Detect which cell encompasses the target text, then output its (X, Y) center coordinate. 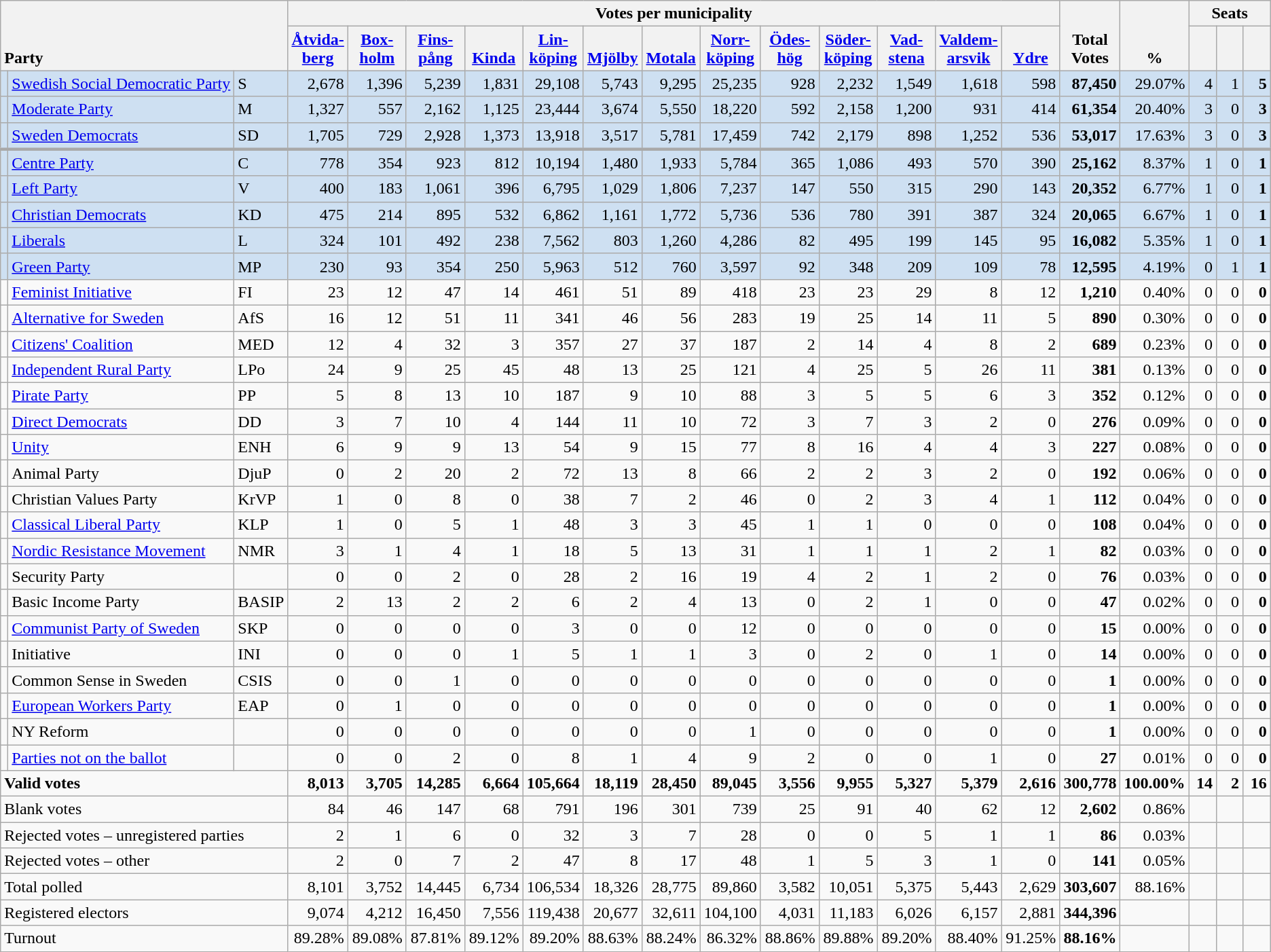
14,285 (435, 784)
1,200 (906, 109)
303,607 (1090, 887)
FI (261, 292)
145 (968, 240)
PP (261, 396)
7,237 (731, 189)
495 (848, 240)
Christian Democrats (121, 215)
23,444 (553, 109)
557 (377, 109)
91.25% (1031, 938)
387 (968, 215)
29,108 (553, 84)
CSIS (261, 680)
341 (553, 318)
5,736 (731, 215)
6,795 (553, 189)
20,677 (612, 913)
17 (671, 861)
5,963 (553, 266)
2,616 (1031, 784)
0.06% (1154, 473)
890 (1090, 318)
87,450 (1090, 84)
227 (1090, 447)
5.35% (1154, 240)
1,549 (906, 84)
17,459 (731, 136)
8.37% (1154, 163)
0.30% (1154, 318)
391 (906, 215)
1,933 (671, 163)
141 (1090, 861)
87.81% (435, 938)
0.12% (1154, 396)
923 (435, 163)
Åtvida- berg (318, 49)
104,100 (731, 913)
100.00% (1154, 784)
DD (261, 422)
NY Reform (121, 731)
1,125 (494, 109)
238 (494, 240)
86.32% (731, 938)
32,611 (671, 913)
196 (612, 809)
Christian Values Party (121, 499)
89.08% (377, 938)
3,517 (612, 136)
88.86% (790, 938)
348 (848, 266)
Feminist Initiative (121, 292)
KrVP (261, 499)
Centre Party (121, 163)
2,928 (435, 136)
68 (494, 809)
DjuP (261, 473)
1,252 (968, 136)
Party (144, 35)
Box- holm (377, 49)
209 (906, 266)
143 (1031, 189)
Initiative (121, 654)
S (261, 84)
29 (906, 292)
3,674 (612, 109)
121 (731, 370)
Liberals (121, 240)
Unity (121, 447)
300,778 (1090, 784)
4.19% (1154, 266)
31 (731, 551)
62 (968, 809)
Moderate Party (121, 109)
Seats (1230, 14)
Blank votes (144, 809)
2,162 (435, 109)
183 (377, 189)
3,597 (731, 266)
1,618 (968, 84)
290 (968, 189)
78 (1031, 266)
84 (318, 809)
29.07% (1154, 84)
512 (612, 266)
1,480 (612, 163)
570 (968, 163)
4,031 (790, 913)
Independent Rural Party (121, 370)
BASIP (261, 602)
28,450 (671, 784)
18,220 (731, 109)
931 (968, 109)
37 (671, 344)
92 (790, 266)
Ydre (1031, 49)
928 (790, 84)
6,157 (968, 913)
0.23% (1154, 344)
106,534 (553, 887)
803 (612, 240)
88 (731, 396)
105,664 (553, 784)
760 (671, 266)
7,562 (553, 240)
89.12% (494, 938)
1,373 (494, 136)
INI (261, 654)
2,158 (848, 109)
492 (435, 240)
101 (377, 240)
0.02% (1154, 602)
3,556 (790, 784)
38 (553, 499)
6,734 (494, 887)
1,061 (435, 189)
5,379 (968, 784)
MED (261, 344)
791 (553, 809)
Left Party (121, 189)
Motala (671, 49)
56 (671, 318)
2,678 (318, 84)
91 (848, 809)
Swedish Social Democratic Party (121, 84)
780 (848, 215)
93 (377, 266)
0.09% (1154, 422)
4,286 (731, 240)
1,705 (318, 136)
28,775 (671, 887)
1,831 (494, 84)
66 (731, 473)
5,375 (906, 887)
Common Sense in Sweden (121, 680)
381 (1090, 370)
88.63% (612, 938)
40 (906, 809)
778 (318, 163)
European Workers Party (121, 706)
Registered electors (144, 913)
2,179 (848, 136)
6,862 (553, 215)
5,743 (612, 84)
144 (553, 422)
250 (494, 266)
L (261, 240)
89 (671, 292)
Fins- pång (435, 49)
0.13% (1154, 370)
357 (553, 344)
16,082 (1090, 240)
Votes per municipality (674, 14)
301 (671, 809)
1,772 (671, 215)
8,013 (318, 784)
592 (790, 109)
6.77% (1154, 189)
KLP (261, 525)
0.01% (1154, 757)
344,396 (1090, 913)
475 (318, 215)
7,556 (494, 913)
0.86% (1154, 809)
Security Party (121, 576)
742 (790, 136)
230 (318, 266)
1,161 (612, 215)
1,029 (612, 189)
Basic Income Party (121, 602)
76 (1090, 576)
LPo (261, 370)
283 (731, 318)
Kinda (494, 49)
689 (1090, 344)
5,550 (671, 109)
9,074 (318, 913)
199 (906, 240)
SKP (261, 628)
276 (1090, 422)
Söder- köping (848, 49)
9,295 (671, 84)
M (261, 109)
Rejected votes – unregistered parties (144, 835)
88.24% (671, 938)
532 (494, 215)
Animal Party (121, 473)
10,194 (553, 163)
5,784 (731, 163)
89,860 (731, 887)
Classical Liberal Party (121, 525)
12,595 (1090, 266)
18 (553, 551)
1,210 (1090, 292)
20,065 (1090, 215)
461 (553, 292)
ENH (261, 447)
61,354 (1090, 109)
16,450 (435, 913)
KD (261, 215)
390 (1031, 163)
Sweden Democrats (121, 136)
26 (968, 370)
20,352 (1090, 189)
5,239 (435, 84)
1,260 (671, 240)
5,781 (671, 136)
192 (1090, 473)
Ödes- hög (790, 49)
550 (848, 189)
25,162 (1090, 163)
Communist Party of Sweden (121, 628)
89.28% (318, 938)
MP (261, 266)
54 (553, 447)
Rejected votes – other (144, 861)
119,438 (553, 913)
Valid votes (144, 784)
112 (1090, 499)
SD (261, 136)
1,396 (377, 84)
3,752 (377, 887)
400 (318, 189)
Norr- köping (731, 49)
3,582 (790, 887)
Vad- stena (906, 49)
17.63% (1154, 136)
Total Votes (1090, 35)
2,881 (1031, 913)
739 (731, 809)
9,955 (848, 784)
11,183 (848, 913)
NMR (261, 551)
396 (494, 189)
89,045 (731, 784)
2,232 (848, 84)
53,017 (1090, 136)
418 (731, 292)
729 (377, 136)
352 (1090, 396)
14,445 (435, 887)
V (261, 189)
Citizens' Coalition (121, 344)
AfS (261, 318)
Direct Democrats (121, 422)
C (261, 163)
0.05% (1154, 861)
6,026 (906, 913)
Lin- köping (553, 49)
Green Party (121, 266)
25,235 (731, 84)
86 (1090, 835)
Parties not on the ballot (121, 757)
4,212 (377, 913)
95 (1031, 240)
89.88% (848, 938)
315 (906, 189)
Valdem- arsvik (968, 49)
Pirate Party (121, 396)
13,918 (553, 136)
% (1154, 35)
18,119 (612, 784)
1,327 (318, 109)
18,326 (612, 887)
10,051 (848, 887)
77 (731, 447)
6,664 (494, 784)
812 (494, 163)
Total polled (144, 887)
Mjölby (612, 49)
20.40% (1154, 109)
8,101 (318, 887)
Turnout (144, 938)
20 (435, 473)
1,086 (848, 163)
493 (906, 163)
214 (377, 215)
88.40% (968, 938)
598 (1031, 84)
0.40% (1154, 292)
414 (1031, 109)
898 (906, 136)
6.67% (1154, 215)
Alternative for Sweden (121, 318)
109 (968, 266)
365 (790, 163)
895 (435, 215)
5,443 (968, 887)
2,629 (1031, 887)
5,327 (906, 784)
1,806 (671, 189)
108 (1090, 525)
2,602 (1090, 809)
EAP (261, 706)
0.08% (1154, 447)
Nordic Resistance Movement (121, 551)
3,705 (377, 784)
24 (318, 370)
